Detect which cell encompasses the target text, then output its [X, Y] center coordinate. 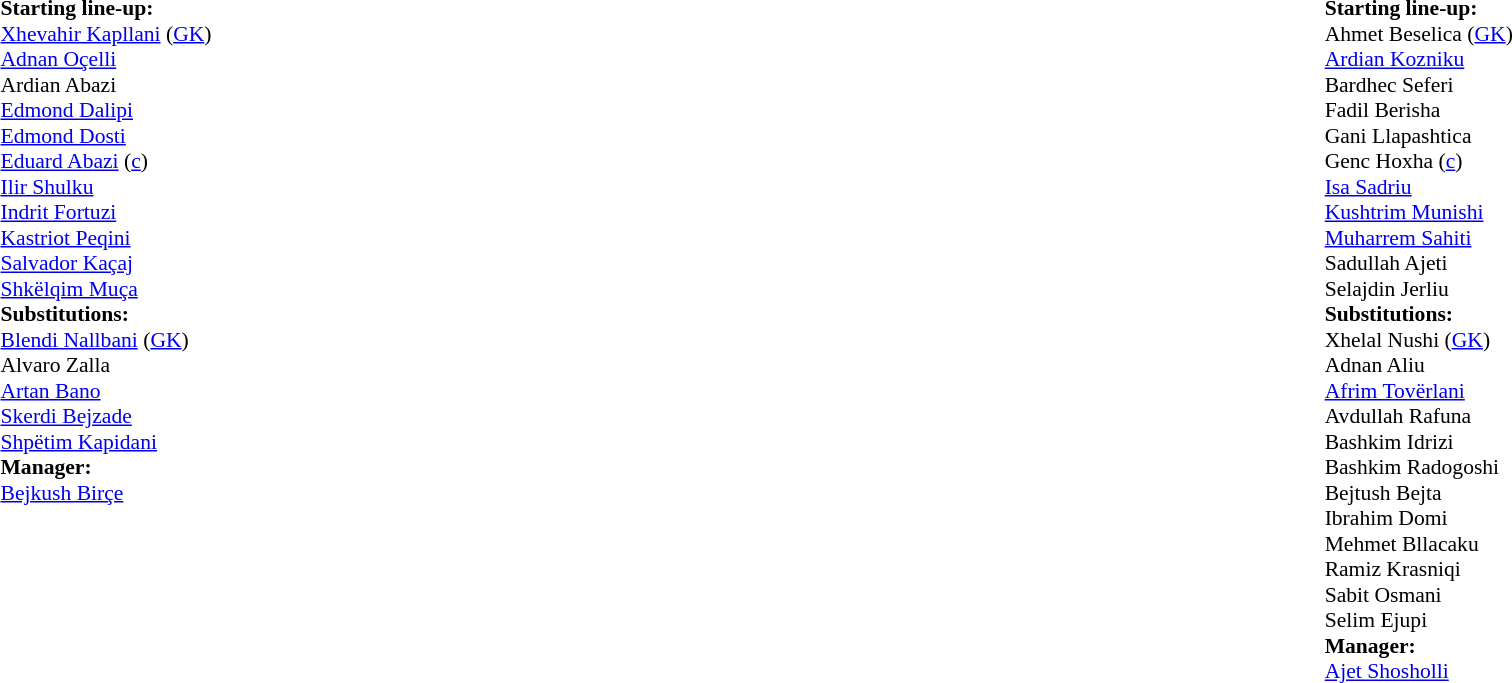
Xhevahir Kapllani (GK) [106, 34]
Shkëlqim Muça [106, 289]
Manager: [106, 467]
Indrit Fortuzi [106, 213]
Ardian Abazi [106, 85]
Adnan Oçelli [106, 59]
Shpëtim Kapidani [106, 442]
Skerdi Bejzade [106, 417]
Eduard Abazi (c) [106, 161]
Bejkush Birçe [106, 493]
Salvador Kaçaj [106, 263]
Edmond Dosti [106, 136]
Substitutions: [106, 315]
Artan Bano [106, 391]
Alvaro Zalla [106, 365]
Ilir Shulku [106, 187]
Edmond Dalipi [106, 111]
Kastriot Peqini [106, 238]
Blendi Nallbani (GK) [106, 340]
